Return the [x, y] coordinate for the center point of the cell that contains the specified text.  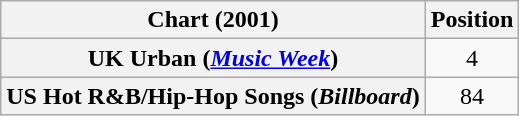
Position [472, 20]
84 [472, 96]
Chart (2001) [213, 20]
UK Urban (Music Week) [213, 58]
4 [472, 58]
US Hot R&B/Hip-Hop Songs (Billboard) [213, 96]
